From the cell containing the given text, extract its center point as [x, y] coordinate. 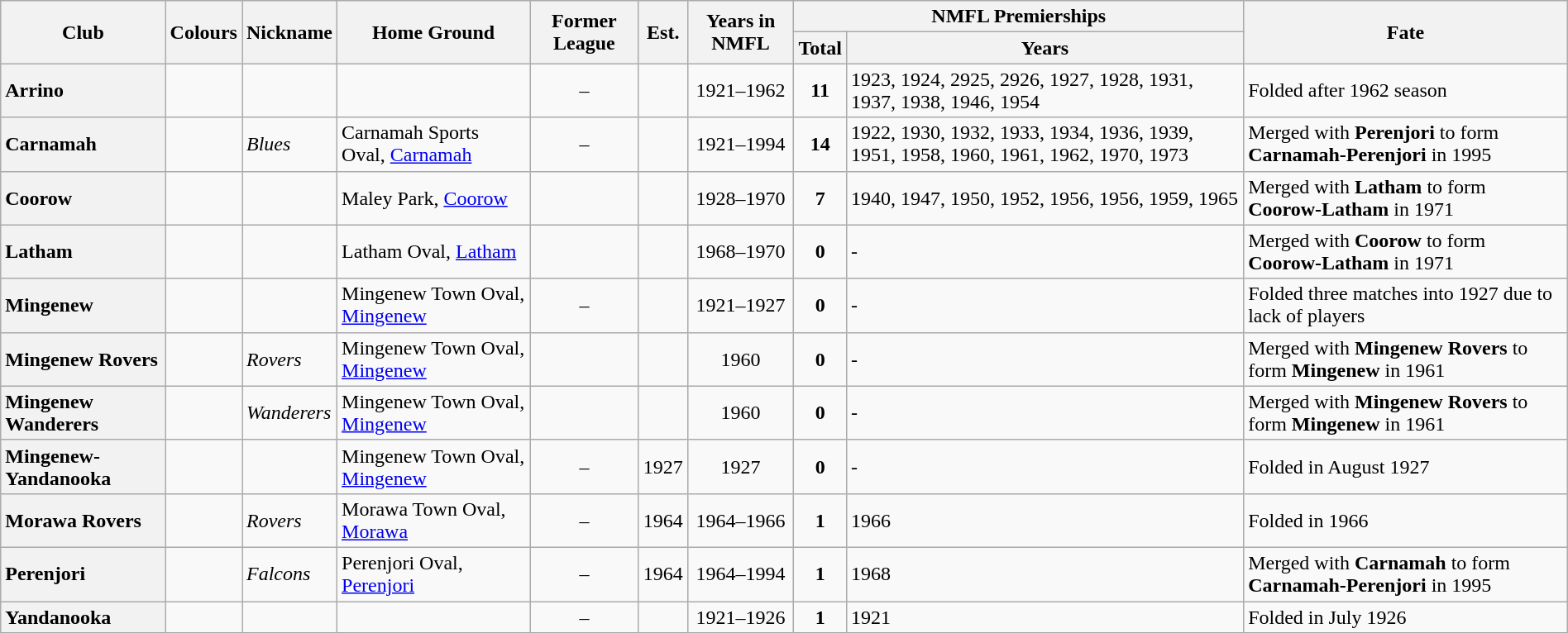
1940, 1947, 1950, 1952, 1956, 1956, 1959, 1965 [1045, 198]
Former League [585, 32]
Carnamah Sports Oval, Carnamah [433, 144]
1921–1926 [741, 617]
Mingenew Wanderers [83, 413]
Folded in 1966 [1406, 521]
Club [83, 32]
11 [820, 91]
1964–1994 [741, 574]
Perenjori [83, 574]
Latham [83, 251]
Est. [663, 32]
1923, 1924, 2925, 2926, 1927, 1928, 1931, 1937, 1938, 1946, 1954 [1045, 91]
1966 [1045, 521]
1964–1966 [741, 521]
Latham Oval, Latham [433, 251]
Coorow [83, 198]
14 [820, 144]
Fate [1406, 32]
Merged with Carnamah to form Carnamah-Perenjori in 1995 [1406, 574]
Home Ground [433, 32]
Folded after 1962 season [1406, 91]
1921 [1045, 617]
1921–1962 [741, 91]
Maley Park, Coorow [433, 198]
1921–1927 [741, 306]
Colours [203, 32]
Merged with Coorow to form Coorow-Latham in 1971 [1406, 251]
Folded in August 1927 [1406, 466]
Folded three matches into 1927 due to lack of players [1406, 306]
1928–1970 [741, 198]
Wanderers [289, 413]
Carnamah [83, 144]
Blues [289, 144]
1968–1970 [741, 251]
Nickname [289, 32]
Years in NMFL [741, 32]
Morawa Rovers [83, 521]
Mingenew Rovers [83, 359]
Years [1045, 48]
Mingenew-Yandanooka [83, 466]
NMFL Premierships [1019, 17]
Total [820, 48]
1968 [1045, 574]
Perenjori Oval, Perenjori [433, 574]
Merged with Perenjori to form Carnamah-Perenjori in 1995 [1406, 144]
7 [820, 198]
Falcons [289, 574]
Folded in July 1926 [1406, 617]
Mingenew [83, 306]
1922, 1930, 1932, 1933, 1934, 1936, 1939, 1951, 1958, 1960, 1961, 1962, 1970, 1973 [1045, 144]
Merged with Latham to form Coorow-Latham in 1971 [1406, 198]
Morawa Town Oval, Morawa [433, 521]
Arrino [83, 91]
1921–1994 [741, 144]
Yandanooka [83, 617]
